Scan for the cell matching the given text and deliver its (X, Y) coordinate at center. 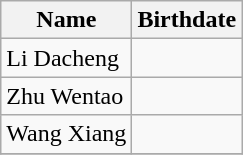
Birthdate (187, 20)
Zhu Wentao (66, 96)
Li Dacheng (66, 58)
Wang Xiang (66, 134)
Name (66, 20)
